Identify which cell holds the provided text, then report its (x, y) central coordinate. 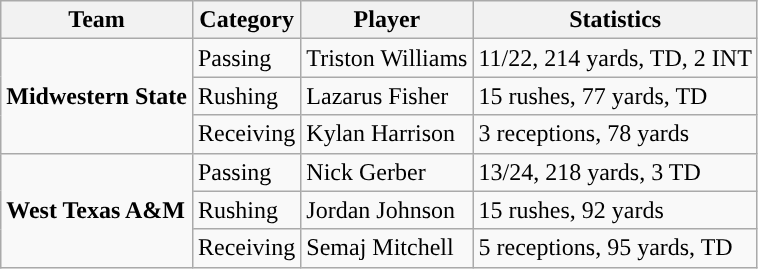
West Texas A&M (97, 210)
13/24, 218 yards, 3 TD (615, 172)
15 rushes, 77 yards, TD (615, 96)
Category (246, 20)
Jordan Johnson (387, 210)
15 rushes, 92 yards (615, 210)
3 receptions, 78 yards (615, 134)
Triston Williams (387, 58)
11/22, 214 yards, TD, 2 INT (615, 58)
Team (97, 20)
Statistics (615, 20)
Lazarus Fisher (387, 96)
Nick Gerber (387, 172)
Player (387, 20)
Kylan Harrison (387, 134)
Semaj Mitchell (387, 248)
Midwestern State (97, 96)
5 receptions, 95 yards, TD (615, 248)
